Detect which cell encompasses the target text, then output its (X, Y) center coordinate. 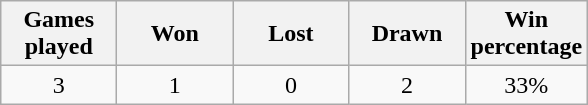
3 (59, 85)
2 (407, 85)
Won (175, 34)
Games played (59, 34)
Drawn (407, 34)
Lost (291, 34)
0 (291, 85)
Win percentage (526, 34)
1 (175, 85)
33% (526, 85)
